Detect which cell encompasses the target text, then output its (X, Y) center coordinate. 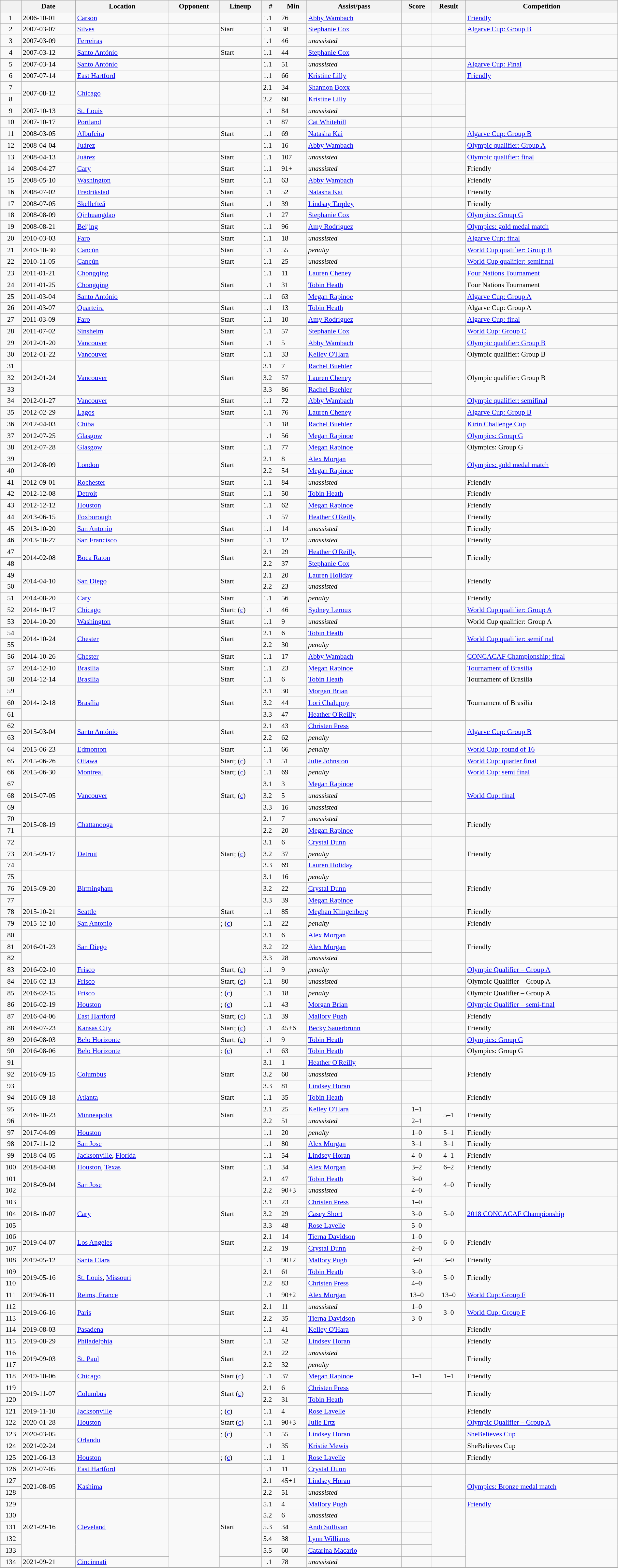
Algarve Cup: Final (542, 64)
Cat Whitehill (354, 122)
Jacksonville (122, 1411)
2013-10-27 (48, 540)
2–0 (417, 1249)
2012-02-29 (48, 413)
103 (11, 1202)
2015-06-23 (48, 749)
104 (11, 1214)
Sydney Leroux (354, 610)
Portland (122, 122)
2016-02-10 (48, 970)
2 (11, 29)
Andi Sullivan (354, 1527)
2019-09-03 (48, 1359)
71 (11, 831)
Lineup (240, 6)
Casey Short (354, 1214)
2012-01-27 (48, 401)
2008-08-09 (48, 215)
89 (11, 1040)
2021-09-21 (48, 1562)
111 (11, 1295)
101 (11, 1179)
World Cup: semi final (542, 772)
2015-06-26 (48, 761)
130 (11, 1516)
2012-04-03 (48, 424)
2020-03-05 (48, 1434)
70 (11, 819)
2008-04-04 (48, 146)
95 (11, 1109)
Kashima (122, 1487)
Edmonton (122, 749)
2012-08-09 (48, 465)
Location (122, 6)
Shannon Boxx (354, 88)
53 (11, 622)
Chattanooga (122, 825)
2016-09-18 (48, 1098)
2021-06-13 (48, 1458)
26 (11, 308)
2016-07-23 (48, 1028)
24 (11, 285)
Quarteira (122, 308)
40 (11, 471)
St. Louis, Missouri (122, 1278)
2008-07-05 (48, 204)
2019-10-06 (48, 1376)
2019-06-16 (48, 1312)
2014-02-08 (48, 558)
116 (11, 1353)
2007-07-14 (48, 76)
St. Paul (122, 1359)
3–2 (417, 1167)
2016-02-13 (48, 982)
2012-12-12 (48, 506)
124 (11, 1446)
London (122, 465)
2014-10-26 (48, 656)
117 (11, 1365)
Qinhuangdao (122, 215)
2014-12-10 (48, 668)
2007-03-09 (48, 41)
114 (11, 1330)
2017-04-09 (48, 1133)
2015-09-17 (48, 854)
97 (11, 1133)
Julie Johnston (354, 761)
San Francisco (122, 540)
Boca Raton (122, 558)
Ottawa (122, 761)
108 (11, 1260)
Minneapolis (122, 1115)
2007-03-12 (48, 53)
2019-05-16 (48, 1278)
2016-01-23 (48, 946)
2021-09-16 (48, 1527)
132 (11, 1539)
45+1 (293, 1481)
Chiba (122, 424)
58 (11, 680)
49 (11, 575)
120 (11, 1399)
Houston, Texas (122, 1167)
4–1 (449, 1156)
World Cup qualifier: Group B (542, 250)
2012-01-24 (48, 378)
129 (11, 1504)
2021-02-24 (48, 1446)
21 (11, 250)
134 (11, 1562)
2019-06-11 (48, 1295)
2015-07-05 (48, 796)
2016-08-03 (48, 1040)
2014-08-20 (48, 598)
2008-07-02 (48, 192)
5.5 (271, 1550)
2011-03-09 (48, 320)
106 (11, 1237)
Olympic qualifier: Group A (542, 146)
90 (11, 1051)
91+ (293, 169)
Birmingham (122, 888)
Becky Sauerbrunn (354, 1028)
Seattle (122, 912)
Result (449, 6)
88 (11, 1028)
123 (11, 1434)
2008-05-10 (48, 181)
Julie Ertz (354, 1423)
Kristie Mewis (354, 1446)
5.4 (271, 1539)
Kansas City (122, 1028)
Santa Clara (122, 1260)
121 (11, 1411)
36 (11, 424)
102 (11, 1191)
2010-11-05 (48, 262)
112 (11, 1307)
2008-04-13 (48, 157)
118 (11, 1376)
World Cup: final (542, 796)
2012-07-28 (48, 447)
2013-06-15 (48, 517)
Min (293, 6)
2017-11-12 (48, 1144)
Olympics: Bronze medal match (542, 1487)
2012-07-25 (48, 436)
2016-09-15 (48, 1074)
Catarina Macario (354, 1550)
2006-10-01 (48, 18)
125 (11, 1458)
6–2 (449, 1167)
2007-03-14 (48, 64)
2016-02-19 (48, 1005)
Olympic qualifier: semifinal (542, 401)
Orlando (122, 1440)
World Cup: Group C (542, 331)
2018-09-04 (48, 1184)
115 (11, 1341)
2014-12-18 (48, 703)
68 (11, 796)
2010-03-03 (48, 239)
World Cup: quarter final (542, 761)
2021-08-05 (48, 1487)
Paris (122, 1312)
Philadelphia (122, 1341)
6–0 (449, 1242)
Montreal (122, 772)
100 (11, 1167)
2015-06-30 (48, 772)
Opponent (194, 6)
2018-04-08 (48, 1167)
126 (11, 1469)
Carson (122, 18)
2011-03-07 (48, 308)
2014-12-14 (48, 680)
2021-07-05 (48, 1469)
2019-05-12 (48, 1260)
5.3 (271, 1527)
2018 CONCACAF Championship (542, 1214)
Score (417, 6)
Jacksonville, Florida (122, 1156)
2010-10-30 (48, 250)
74 (11, 865)
2008-04-27 (48, 169)
105 (11, 1225)
94 (11, 1098)
2012-01-20 (48, 343)
Ferreiras (122, 41)
2015-12-10 (48, 924)
2012-09-01 (48, 482)
45+6 (293, 1028)
2016-04-06 (48, 1017)
Foxborough (122, 517)
2011-01-25 (48, 285)
2–1 (417, 1121)
59 (11, 691)
2012-12-08 (48, 494)
Lindsay Tarpley (354, 204)
2014-10-17 (48, 610)
127 (11, 1481)
15 (11, 181)
2014-10-24 (48, 639)
2020-01-28 (48, 1423)
Olympic Qualifier – semi-final (542, 1005)
2019-11-07 (48, 1394)
Cincinnati (122, 1562)
92 (11, 1075)
2008-03-05 (48, 134)
119 (11, 1388)
75 (11, 877)
Competition (542, 6)
131 (11, 1527)
2007-10-17 (48, 122)
2018-10-07 (48, 1214)
Rochester (122, 482)
World Cup: round of 16 (542, 749)
65 (11, 761)
2008-08-21 (48, 227)
2013-10-20 (48, 529)
5.2 (271, 1516)
82 (11, 958)
2015-10-21 (48, 912)
Meghan Klingenberg (354, 912)
Assist/pass (354, 6)
93 (11, 1086)
Skellefteå (122, 204)
2019-08-03 (48, 1330)
Pasadena (122, 1330)
113 (11, 1318)
2007-08-12 (48, 93)
CONCACAF Championship: final (542, 656)
2011-01-21 (48, 273)
109 (11, 1272)
2019-08-29 (48, 1341)
Beijing (122, 227)
45 (11, 529)
42 (11, 494)
Lori Chalupny (354, 703)
2016-02-15 (48, 993)
2018-04-05 (48, 1156)
St. Louis (122, 111)
2016-10-23 (48, 1115)
67 (11, 784)
Kirin Challenge Cup (542, 424)
# (271, 6)
2015-09-20 (48, 888)
73 (11, 854)
128 (11, 1492)
Atlanta (122, 1098)
91 (11, 1063)
Lynn Williams (354, 1539)
133 (11, 1550)
Date (48, 6)
Fredrikstad (122, 192)
79 (11, 924)
2016-08-06 (48, 1051)
2015-03-04 (48, 732)
2012-01-22 (48, 355)
Los Angeles (122, 1242)
110 (11, 1283)
64 (11, 749)
2014-10-20 (48, 622)
2011-03-04 (48, 297)
2014-04-10 (48, 581)
Albufeira (122, 134)
2007-03-07 (48, 29)
2015-08-19 (48, 825)
5.1 (271, 1504)
2011-07-02 (48, 331)
2007-10-13 (48, 111)
Olympic qualifier: final (542, 157)
98 (11, 1144)
Cleveland (122, 1527)
2019-11-10 (48, 1411)
Silves (122, 29)
Sinsheim (122, 331)
99 (11, 1156)
122 (11, 1423)
Lagos (122, 413)
Reims, France (122, 1295)
2019-04-07 (48, 1242)
